From the cell containing the given text, extract its center point as (X, Y) coordinate. 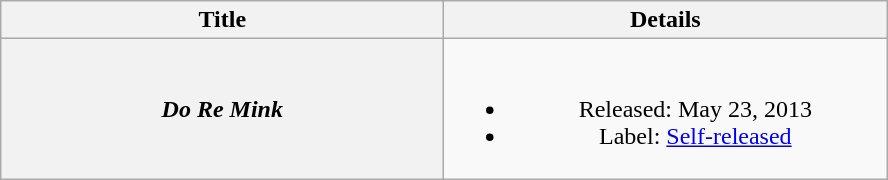
Title (222, 20)
Released: May 23, 2013Label: Self-released (666, 109)
Do Re Mink (222, 109)
Details (666, 20)
